Return the (x, y) coordinate for the center point of the cell that contains the specified text.  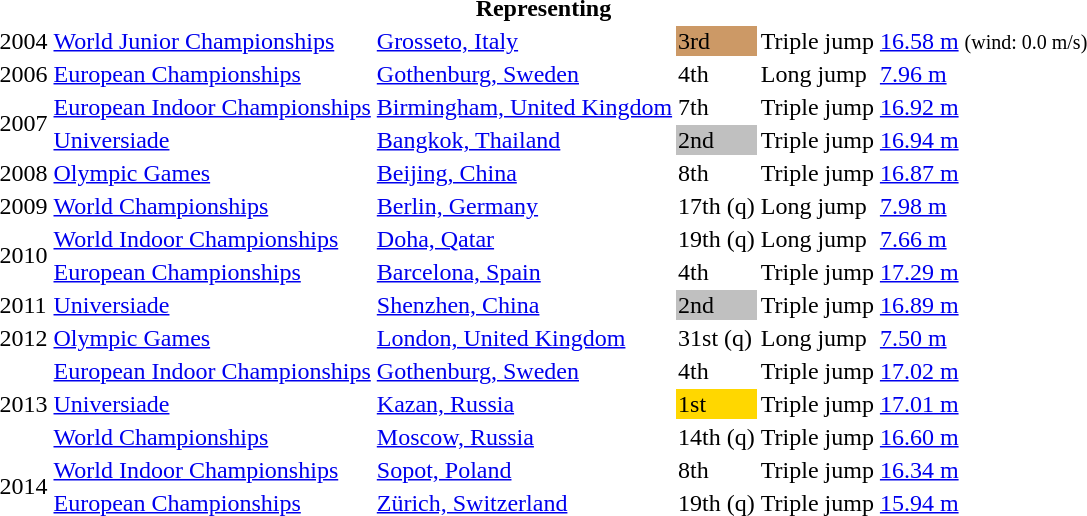
1st (717, 404)
7th (717, 107)
Sopot, Poland (524, 470)
19th (q) (717, 239)
Barcelona, Spain (524, 272)
Bangkok, Thailand (524, 140)
3rd (717, 41)
14th (q) (717, 437)
17th (q) (717, 206)
Beijing, China (524, 173)
London, United Kingdom (524, 338)
World Junior Championships (212, 41)
Moscow, Russia (524, 437)
Doha, Qatar (524, 239)
Kazan, Russia (524, 404)
31st (q) (717, 338)
Birmingham, United Kingdom (524, 107)
Shenzhen, China (524, 305)
Grosseto, Italy (524, 41)
Berlin, Germany (524, 206)
